Scan for the cell matching the given text and deliver its (X, Y) coordinate at center. 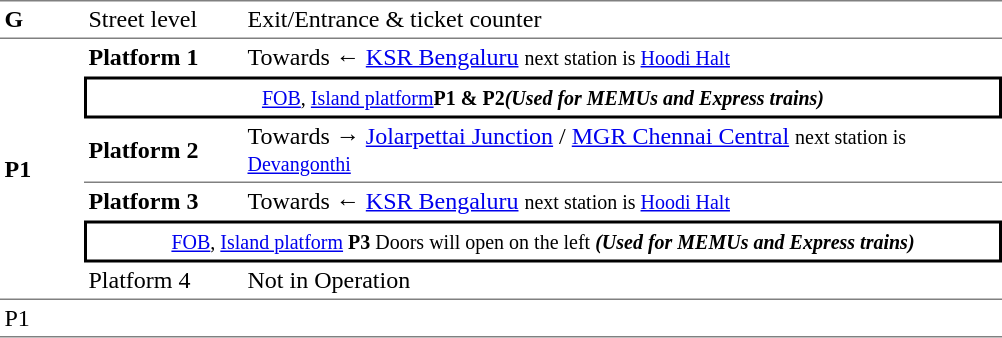
Platform 2 (164, 150)
Exit/Entrance & ticket counter (622, 20)
FOB, Island platform P3 Doors will open on the left (Used for MEMUs and Express trains) (543, 241)
Platform 1 (164, 58)
FOB, Island platformP1 & P2(Used for MEMUs and Express trains) (543, 97)
Platform 3 (164, 202)
Towards → Jolarpettai Junction / MGR Chennai Central next station is Devangonthi (622, 150)
Street level (164, 20)
G (42, 20)
Not in Operation (622, 281)
Platform 4 (164, 281)
